Detect which cell encompasses the target text, then output its (x, y) center coordinate. 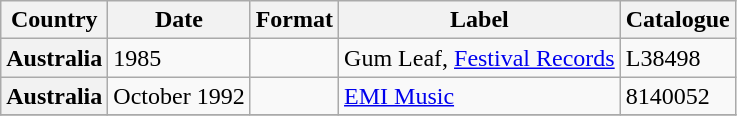
Label (480, 20)
Catalogue (678, 20)
Date (179, 20)
L38498 (678, 58)
EMI Music (480, 96)
8140052 (678, 96)
October 1992 (179, 96)
Gum Leaf, Festival Records (480, 58)
Format (294, 20)
1985 (179, 58)
Country (54, 20)
